For the text-containing cell, return its midpoint in [x, y] coordinate format. 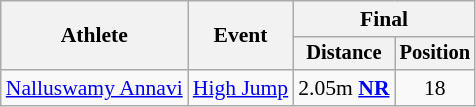
Distance [344, 54]
Nalluswamy Annavi [94, 88]
2.05m NR [344, 88]
Final [384, 19]
Position [435, 54]
18 [435, 88]
High Jump [240, 88]
Athlete [94, 36]
Event [240, 36]
